Detect which cell encompasses the target text, then output its (X, Y) center coordinate. 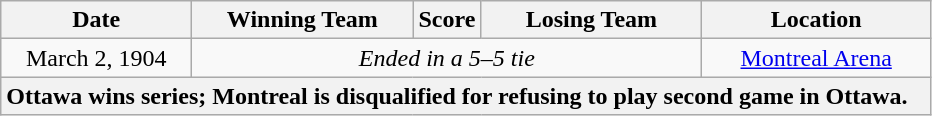
Ended in a 5–5 tie (447, 58)
Score (447, 20)
March 2, 1904 (96, 58)
Date (96, 20)
Location (816, 20)
Montreal Arena (816, 58)
Winning Team (302, 20)
Ottawa wins series; Montreal is disqualified for refusing to play second game in Ottawa. (466, 96)
Losing Team (592, 20)
